Locate the cell with the specified text and output its (X, Y) center coordinate. 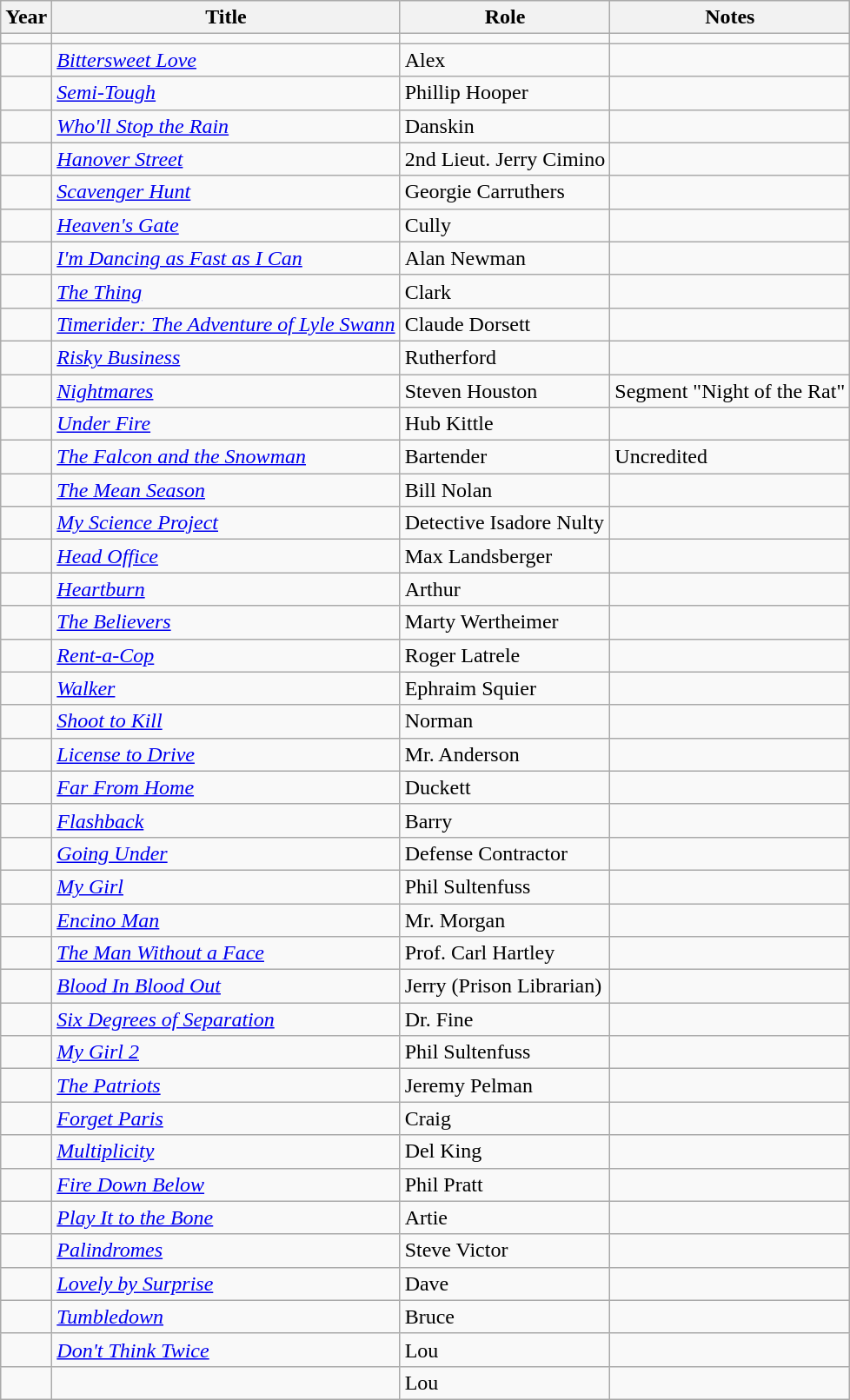
My Girl (226, 886)
The Man Without a Face (226, 953)
Clark (505, 291)
My Girl 2 (226, 1052)
I'm Dancing as Fast as I Can (226, 258)
Timerider: The Adventure of Lyle Swann (226, 324)
Rutherford (505, 357)
Heaven's Gate (226, 225)
Dave (505, 1284)
Artie (505, 1218)
Del King (505, 1151)
Uncredited (730, 457)
Norman (505, 721)
Nightmares (226, 390)
Under Fire (226, 424)
License to Drive (226, 754)
Rent-a-Cop (226, 655)
Year (26, 17)
Walker (226, 688)
Role (505, 17)
The Patriots (226, 1085)
Georgie Carruthers (505, 192)
Bill Nolan (505, 490)
Notes (730, 17)
Phil Pratt (505, 1184)
Bartender (505, 457)
Title (226, 17)
Lovely by Surprise (226, 1284)
Forget Paris (226, 1118)
Fire Down Below (226, 1184)
Claude Dorsett (505, 324)
Jerry (Prison Librarian) (505, 986)
Prof. Carl Hartley (505, 953)
Ephraim Squier (505, 688)
Segment "Night of the Rat" (730, 390)
The Mean Season (226, 490)
Alan Newman (505, 258)
Steven Houston (505, 390)
The Thing (226, 291)
Mr. Morgan (505, 920)
Head Office (226, 556)
Heartburn (226, 589)
Hanover Street (226, 159)
Marty Wertheimer (505, 622)
The Believers (226, 622)
Six Degrees of Separation (226, 1019)
Danskin (505, 126)
Dr. Fine (505, 1019)
Defense Contractor (505, 853)
Mr. Anderson (505, 754)
Detective Isadore Nulty (505, 523)
Tumbledown (226, 1317)
The Falcon and the Snowman (226, 457)
Flashback (226, 820)
Bittersweet Love (226, 60)
My Science Project (226, 523)
2nd Lieut. Jerry Cimino (505, 159)
Hub Kittle (505, 424)
Semi-Tough (226, 93)
Cully (505, 225)
Play It to the Bone (226, 1218)
Phillip Hooper (505, 93)
Multiplicity (226, 1151)
Alex (505, 60)
Going Under (226, 853)
Who'll Stop the Rain (226, 126)
Encino Man (226, 920)
Far From Home (226, 787)
Max Landsberger (505, 556)
Scavenger Hunt (226, 192)
Duckett (505, 787)
Barry (505, 820)
Jeremy Pelman (505, 1085)
Risky Business (226, 357)
Blood In Blood Out (226, 986)
Shoot to Kill (226, 721)
Steve Victor (505, 1251)
Craig (505, 1118)
Bruce (505, 1317)
Don't Think Twice (226, 1350)
Arthur (505, 589)
Palindromes (226, 1251)
Roger Latrele (505, 655)
